Search for the cell housing the specified text and yield its [X, Y] center coordinate. 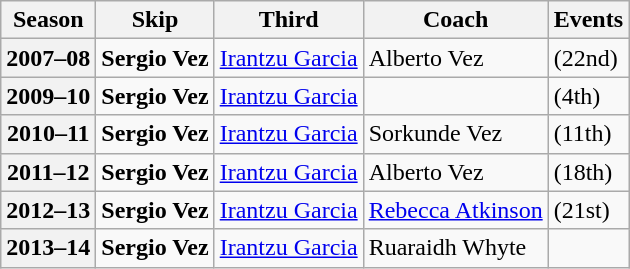
Sorkunde Vez [456, 134]
Coach [456, 20]
(11th) [588, 134]
Season [48, 20]
Ruaraidh Whyte [456, 248]
(4th) [588, 96]
Third [288, 20]
(21st) [588, 210]
Skip [155, 20]
(22nd) [588, 58]
2012–13 [48, 210]
(18th) [588, 172]
2010–11 [48, 134]
2013–14 [48, 248]
2007–08 [48, 58]
Events [588, 20]
2011–12 [48, 172]
Rebecca Atkinson [456, 210]
2009–10 [48, 96]
